Identify which cell holds the provided text, then report its (x, y) central coordinate. 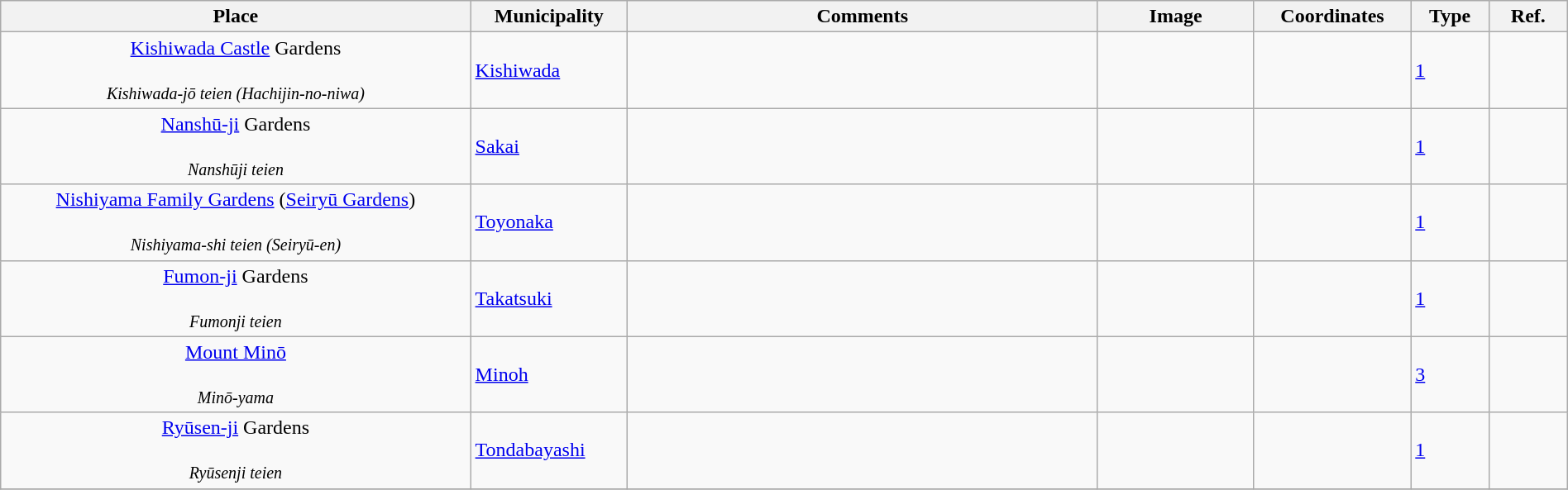
Image (1176, 17)
Minoh (549, 374)
Comments (863, 17)
3 (1451, 374)
Toyonaka (549, 222)
Tondabayashi (549, 450)
Ryūsen-ji GardensRyūsenji teien (236, 450)
Mount MinōMinō-yama (236, 374)
Kishiwada Castle GardensKishiwada-jō teien (Hachijin-no-niwa) (236, 70)
Kishiwada (549, 70)
Fumon-ji GardensFumonji teien (236, 298)
Coordinates (1331, 17)
Nanshū-ji GardensNanshūji teien (236, 146)
Takatsuki (549, 298)
Place (236, 17)
Municipality (549, 17)
Type (1451, 17)
Ref. (1528, 17)
Sakai (549, 146)
Nishiyama Family Gardens (Seiryū Gardens)Nishiyama-shi teien (Seiryū-en) (236, 222)
